Find where the given text appears and provide that cell's center as [X, Y] coordinate. 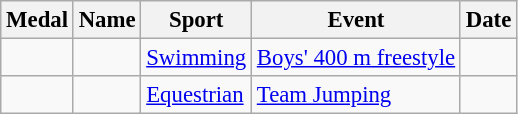
Boys' 400 m freestyle [356, 58]
Date [488, 20]
Event [356, 20]
Medal [38, 20]
Sport [196, 20]
Team Jumping [356, 95]
Name [107, 20]
Swimming [196, 58]
Equestrian [196, 95]
